Locate the cell with the specified text and output its (X, Y) center coordinate. 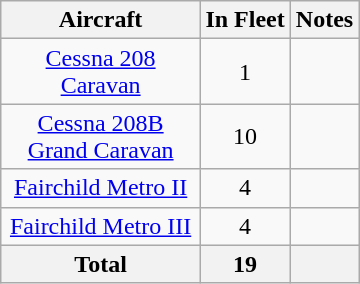
Fairchild Metro III (100, 226)
10 (245, 136)
Fairchild Metro II (100, 188)
Notes (324, 20)
In Fleet (245, 20)
1 (245, 72)
Cessna 208 Caravan (100, 72)
Total (100, 264)
Aircraft (100, 20)
19 (245, 264)
Cessna 208B Grand Caravan (100, 136)
